Return the (X, Y) coordinate for the center point of the cell that contains the specified text.  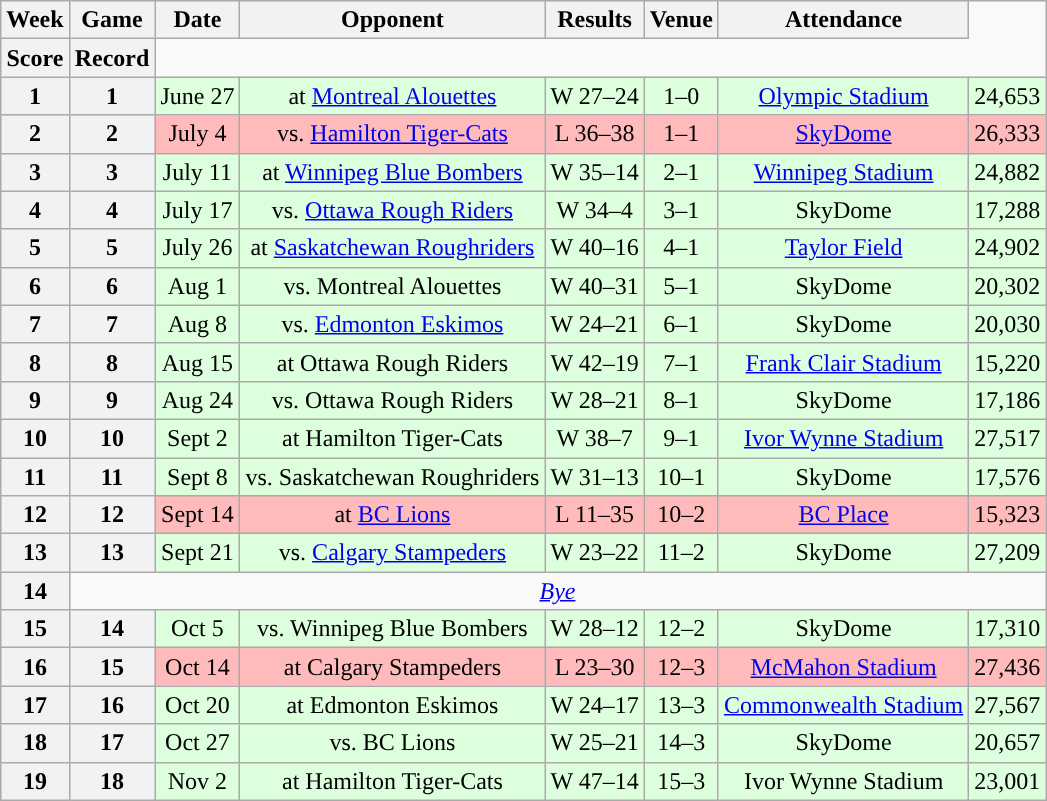
W 40–16 (594, 248)
W 24–17 (594, 705)
Aug 15 (198, 362)
W 42–19 (594, 362)
Sept 21 (198, 553)
17,576 (1008, 477)
vs. Montreal Alouettes (392, 286)
17,186 (1008, 400)
Date (198, 20)
Record (112, 58)
Taylor Field (843, 248)
7–1 (681, 362)
20,302 (1008, 286)
27,209 (1008, 553)
vs. Winnipeg Blue Bombers (392, 629)
Bye (558, 591)
vs. Edmonton Eskimos (392, 324)
W 35–14 (594, 172)
14–3 (681, 743)
Oct 14 (198, 667)
W 25–21 (594, 743)
27,517 (1008, 438)
Oct 27 (198, 743)
27,436 (1008, 667)
W 24–21 (594, 324)
20,030 (1008, 324)
W 34–4 (594, 210)
at Montreal Alouettes (392, 96)
July 17 (198, 210)
at Saskatchewan Roughriders (392, 248)
19 (35, 781)
Opponent (392, 20)
Venue (681, 20)
W 47–14 (594, 781)
17,288 (1008, 210)
Olympic Stadium (843, 96)
11–2 (681, 553)
Game (112, 20)
Aug 24 (198, 400)
1–0 (681, 96)
23,001 (1008, 781)
July 4 (198, 134)
13–3 (681, 705)
vs. Saskatchewan Roughriders (392, 477)
10–1 (681, 477)
at BC Lions (392, 515)
BC Place (843, 515)
vs. BC Lions (392, 743)
9–1 (681, 438)
20,657 (1008, 743)
24,882 (1008, 172)
Frank Clair Stadium (843, 362)
vs. Hamilton Tiger-Cats (392, 134)
W 40–31 (594, 286)
3–1 (681, 210)
July 26 (198, 248)
W 31–13 (594, 477)
at Ottawa Rough Riders (392, 362)
W 28–12 (594, 629)
Sept 2 (198, 438)
24,653 (1008, 96)
McMahon Stadium (843, 667)
Nov 2 (198, 781)
1–1 (681, 134)
Aug 1 (198, 286)
Results (594, 20)
15,323 (1008, 515)
2–1 (681, 172)
W 28–21 (594, 400)
Oct 20 (198, 705)
24,902 (1008, 248)
15,220 (1008, 362)
6–1 (681, 324)
L 23–30 (594, 667)
Aug 8 (198, 324)
L 36–38 (594, 134)
27,567 (1008, 705)
at Winnipeg Blue Bombers (392, 172)
Score (35, 58)
26,333 (1008, 134)
17,310 (1008, 629)
vs. Calgary Stampeders (392, 553)
W 27–24 (594, 96)
Sept 14 (198, 515)
Winnipeg Stadium (843, 172)
at Edmonton Eskimos (392, 705)
Week (35, 20)
5–1 (681, 286)
W 38–7 (594, 438)
Sept 8 (198, 477)
W 23–22 (594, 553)
Attendance (843, 20)
Commonwealth Stadium (843, 705)
8–1 (681, 400)
12–2 (681, 629)
July 11 (198, 172)
4–1 (681, 248)
L 11–35 (594, 515)
at Calgary Stampeders (392, 667)
Oct 5 (198, 629)
10–2 (681, 515)
12–3 (681, 667)
June 27 (198, 96)
15–3 (681, 781)
